Find where the given text appears and provide that cell's center as [x, y] coordinate. 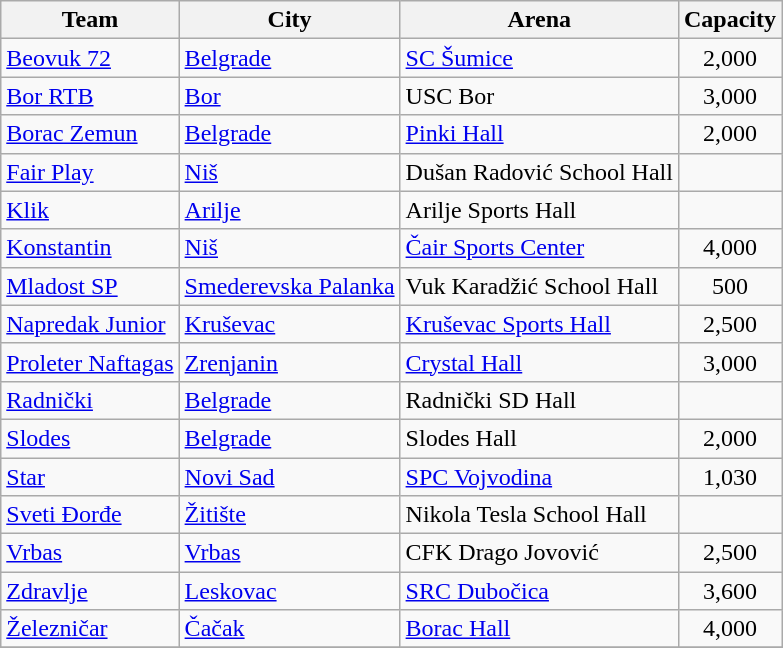
Smederevska Palanka [290, 286]
Čačak [290, 629]
Radnički [90, 400]
SC Šumice [539, 58]
Konstantin [90, 248]
Nikola Tesla School Hall [539, 515]
USC Bor [539, 96]
Čair Sports Center [539, 248]
Arena [539, 20]
Radnički SD Hall [539, 400]
Zdravlje [90, 591]
SRC Dubočica [539, 591]
Leskovac [290, 591]
Crystal Hall [539, 362]
Kruševac Sports Hall [539, 324]
Dušan Radović School Hall [539, 172]
Team [90, 20]
Vuk Karadžić School Hall [539, 286]
Žitište [290, 515]
City [290, 20]
SPC Vojvodina [539, 477]
Kruševac [290, 324]
Zrenjanin [290, 362]
Fair Play [90, 172]
Capacity [730, 20]
Sveti Đorđe [90, 515]
500 [730, 286]
Arilje Sports Hall [539, 210]
Klik [90, 210]
1,030 [730, 477]
Železničar [90, 629]
Slodes Hall [539, 438]
Bor RTB [90, 96]
Proleter Naftagas [90, 362]
Pinki Hall [539, 134]
Star [90, 477]
Borac Hall [539, 629]
Borac Zemun [90, 134]
Napredak Junior [90, 324]
Beovuk 72 [90, 58]
Novi Sad [290, 477]
CFK Drago Jovović [539, 553]
3,600 [730, 591]
Mladost SP [90, 286]
Arilje [290, 210]
Bor [290, 96]
Slodes [90, 438]
